From the cell containing the given text, extract its center point as (X, Y) coordinate. 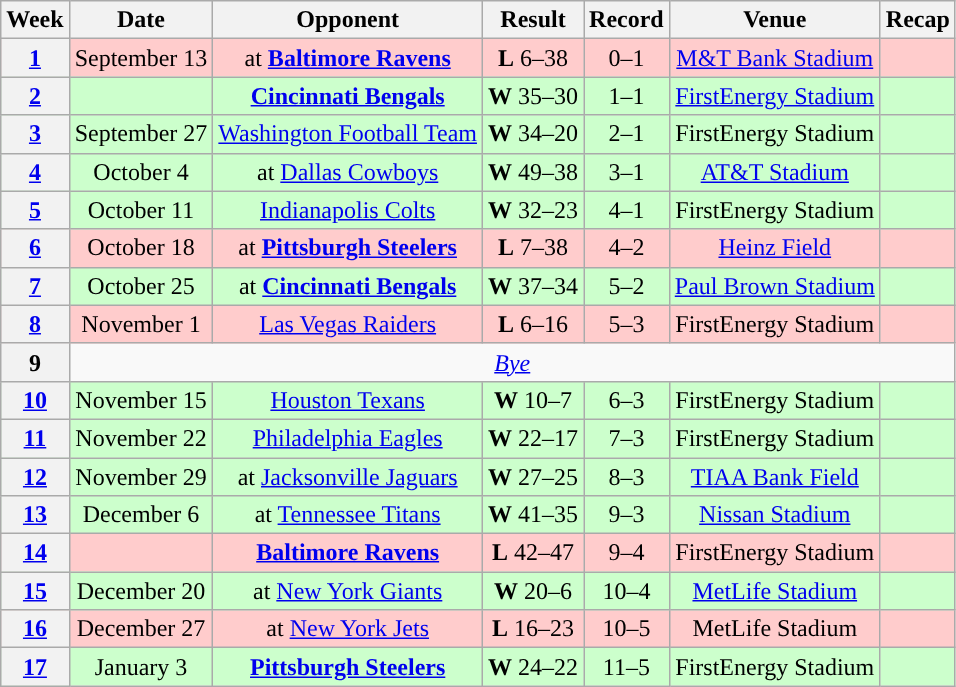
November 29 (141, 477)
at Cincinnati Bengals (348, 286)
October 18 (141, 248)
at Tennessee Titans (348, 515)
October 25 (141, 286)
4–1 (627, 210)
9–4 (627, 553)
November 22 (141, 438)
13 (35, 515)
Baltimore Ravens (348, 553)
1 (35, 58)
8–3 (627, 477)
3–1 (627, 172)
Date (141, 20)
W 32–23 (532, 210)
W 34–20 (532, 134)
W 27–25 (532, 477)
11 (35, 438)
Cincinnati Bengals (348, 96)
W 24–22 (532, 667)
4–2 (627, 248)
W 22–17 (532, 438)
January 3 (141, 667)
11–5 (627, 667)
W 37–34 (532, 286)
6–3 (627, 400)
at Jacksonville Jaguars (348, 477)
Venue (774, 20)
Recap (918, 20)
15 (35, 591)
5–2 (627, 286)
Washington Football Team (348, 134)
Philadelphia Eagles (348, 438)
Record (627, 20)
W 41–35 (532, 515)
AT&T Stadium (774, 172)
2–1 (627, 134)
October 4 (141, 172)
2 (35, 96)
Opponent (348, 20)
Week (35, 20)
L 6–16 (532, 324)
W 10–7 (532, 400)
September 27 (141, 134)
17 (35, 667)
October 11 (141, 210)
L 16–23 (532, 629)
L 6–38 (532, 58)
December 27 (141, 629)
November 15 (141, 400)
December 6 (141, 515)
TIAA Bank Field (774, 477)
9 (35, 362)
6 (35, 248)
at New York Giants (348, 591)
W 49–38 (532, 172)
7 (35, 286)
W 20–6 (532, 591)
10–5 (627, 629)
Nissan Stadium (774, 515)
9–3 (627, 515)
10–4 (627, 591)
14 (35, 553)
at Dallas Cowboys (348, 172)
November 1 (141, 324)
Pittsburgh Steelers (348, 667)
1–1 (627, 96)
Heinz Field (774, 248)
7–3 (627, 438)
Result (532, 20)
Indianapolis Colts (348, 210)
M&T Bank Stadium (774, 58)
Las Vegas Raiders (348, 324)
L 42–47 (532, 553)
W 35–30 (532, 96)
12 (35, 477)
at Baltimore Ravens (348, 58)
Houston Texans (348, 400)
5 (35, 210)
4 (35, 172)
at Pittsburgh Steelers (348, 248)
Paul Brown Stadium (774, 286)
December 20 (141, 591)
at New York Jets (348, 629)
0–1 (627, 58)
3 (35, 134)
16 (35, 629)
8 (35, 324)
L 7–38 (532, 248)
5–3 (627, 324)
September 13 (141, 58)
10 (35, 400)
Bye (512, 362)
